Determine the (X, Y) coordinate at the center of the cell enclosing the given text.  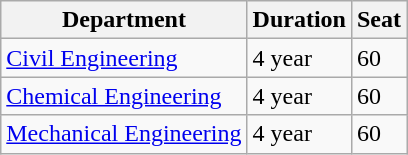
Civil Engineering (124, 58)
Mechanical Engineering (124, 134)
Department (124, 20)
Duration (299, 20)
Seat (378, 20)
Chemical Engineering (124, 96)
